Return [X, Y] of the center of cell containing provided text 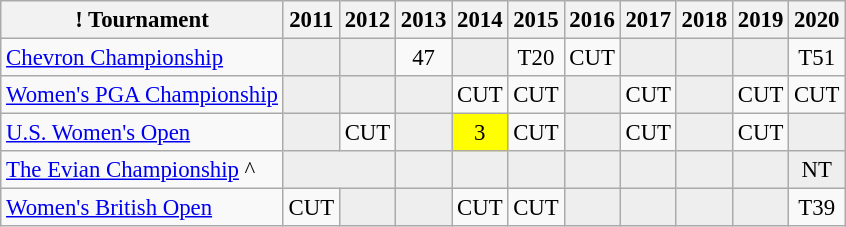
2013 [424, 20]
Women's PGA Championship [142, 95]
2014 [480, 20]
T39 [817, 208]
NT [817, 170]
2015 [536, 20]
2018 [704, 20]
2020 [817, 20]
2019 [760, 20]
Chevron Championship [142, 58]
3 [480, 133]
2016 [592, 20]
T51 [817, 58]
! Tournament [142, 20]
U.S. Women's Open [142, 133]
Women's British Open [142, 208]
2017 [648, 20]
47 [424, 58]
The Evian Championship ^ [142, 170]
T20 [536, 58]
2012 [367, 20]
2011 [311, 20]
